Output the [X, Y] coordinate of the center of the cell containing the given text.  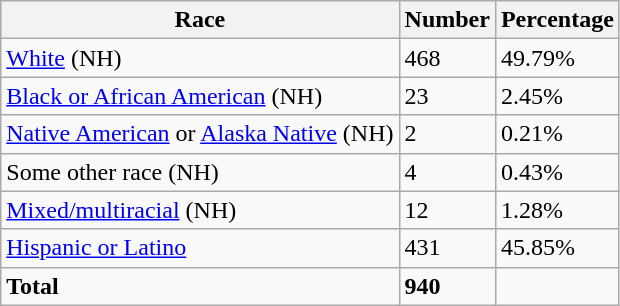
Number [447, 20]
2.45% [557, 96]
4 [447, 172]
431 [447, 248]
Percentage [557, 20]
Some other race (NH) [200, 172]
468 [447, 58]
Black or African American (NH) [200, 96]
Total [200, 286]
Native American or Alaska Native (NH) [200, 134]
12 [447, 210]
1.28% [557, 210]
0.21% [557, 134]
Mixed/multiracial (NH) [200, 210]
2 [447, 134]
23 [447, 96]
Hispanic or Latino [200, 248]
940 [447, 286]
White (NH) [200, 58]
0.43% [557, 172]
49.79% [557, 58]
45.85% [557, 248]
Race [200, 20]
